Capture the cell that displays the provided text and extract its [X, Y] central coordinate. 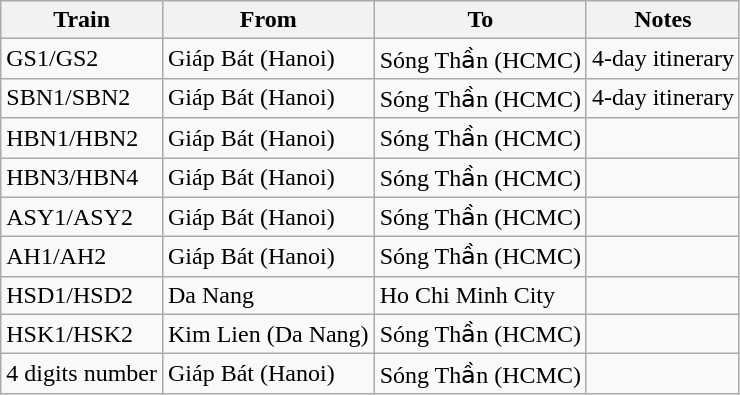
HBN3/HBN4 [82, 178]
4 digits number [82, 374]
AH1/AH2 [82, 257]
From [268, 20]
Train [82, 20]
SBN1/SBN2 [82, 98]
ASY1/ASY2 [82, 217]
To [480, 20]
HSK1/HSK2 [82, 334]
Da Nang [268, 295]
Ho Chi Minh City [480, 295]
Notes [662, 20]
HBN1/HBN2 [82, 138]
GS1/GS2 [82, 59]
HSD1/HSD2 [82, 295]
Kim Lien (Da Nang) [268, 334]
